From the cell containing the given text, extract its center point as [x, y] coordinate. 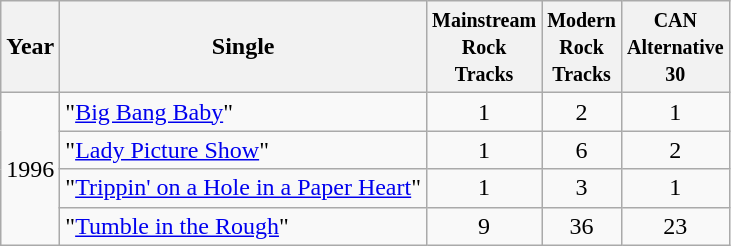
Single [244, 47]
36 [582, 226]
"Big Bang Baby" [244, 112]
9 [484, 226]
Modern Rock Tracks [582, 47]
6 [582, 150]
"Lady Picture Show" [244, 150]
3 [582, 188]
Mainstream Rock Tracks [484, 47]
Year [30, 47]
CAN Alternative 30 [676, 47]
23 [676, 226]
"Tumble in the Rough" [244, 226]
1996 [30, 169]
"Trippin' on a Hole in a Paper Heart" [244, 188]
